Search for the cell housing the specified text and yield its (x, y) center coordinate. 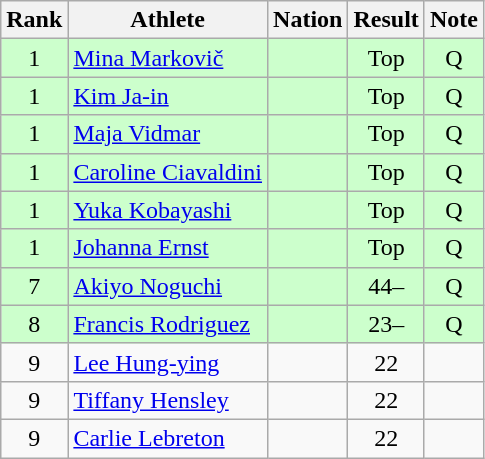
Lee Hung-ying (168, 362)
Kim Ja-in (168, 96)
7 (34, 286)
44– (386, 286)
Caroline Ciavaldini (168, 172)
Carlie Lebreton (168, 438)
Result (386, 20)
Tiffany Hensley (168, 400)
Francis Rodriguez (168, 324)
Nation (308, 20)
Maja Vidmar (168, 134)
Akiyo Noguchi (168, 286)
23– (386, 324)
Johanna Ernst (168, 248)
Note (454, 20)
8 (34, 324)
Athlete (168, 20)
Mina Markovič (168, 58)
Yuka Kobayashi (168, 210)
Rank (34, 20)
